Capture the cell that displays the provided text and extract its (X, Y) central coordinate. 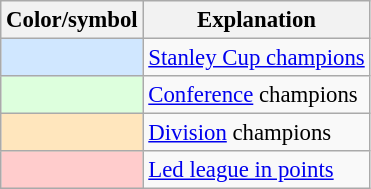
Color/symbol (72, 20)
Led league in points (256, 170)
Division champions (256, 133)
Explanation (256, 20)
Conference champions (256, 95)
Stanley Cup champions (256, 58)
